From the cell containing the given text, extract its center point as (X, Y) coordinate. 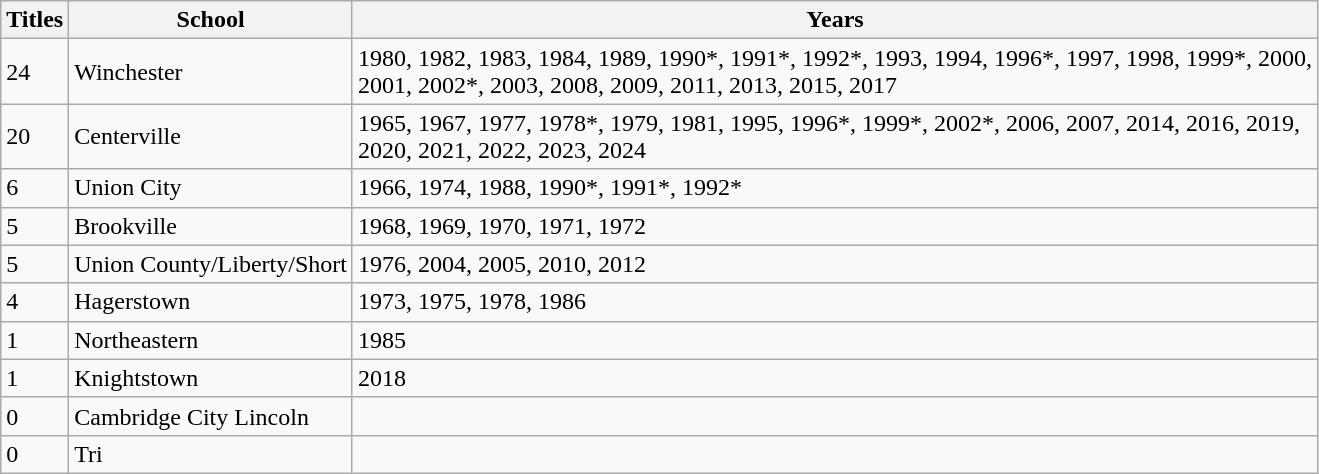
1973, 1975, 1978, 1986 (834, 302)
20 (35, 136)
4 (35, 302)
Union City (211, 188)
Northeastern (211, 340)
1966, 1974, 1988, 1990*, 1991*, 1992* (834, 188)
Hagerstown (211, 302)
1965, 1967, 1977, 1978*, 1979, 1981, 1995, 1996*, 1999*, 2002*, 2006, 2007, 2014, 2016, 2019,2020, 2021, 2022, 2023, 2024 (834, 136)
1985 (834, 340)
Brookville (211, 226)
Years (834, 20)
1968, 1969, 1970, 1971, 1972 (834, 226)
1980, 1982, 1983, 1984, 1989, 1990*, 1991*, 1992*, 1993, 1994, 1996*, 1997, 1998, 1999*, 2000,2001, 2002*, 2003, 2008, 2009, 2011, 2013, 2015, 2017 (834, 72)
Centerville (211, 136)
1976, 2004, 2005, 2010, 2012 (834, 264)
Knightstown (211, 378)
Cambridge City Lincoln (211, 416)
6 (35, 188)
Tri (211, 454)
Winchester (211, 72)
24 (35, 72)
School (211, 20)
Union County/Liberty/Short (211, 264)
2018 (834, 378)
Titles (35, 20)
